Find where the given text appears and provide that cell's center as [X, Y] coordinate. 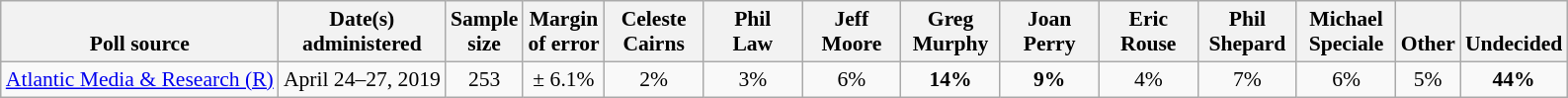
3% [753, 79]
4% [1148, 79]
7% [1247, 79]
Atlantic Media & Research (R) [140, 79]
± 6.1% [563, 79]
Poll source [140, 32]
EricRouse [1148, 32]
5% [1429, 79]
April 24–27, 2019 [362, 79]
CelesteCairns [654, 32]
9% [1049, 79]
JoanPerry [1049, 32]
Other [1429, 32]
PhilShepard [1247, 32]
Date(s)administered [362, 32]
Samplesize [484, 32]
GregMurphy [950, 32]
PhilLaw [753, 32]
Marginof error [563, 32]
Undecided [1514, 32]
44% [1514, 79]
253 [484, 79]
MichaelSpeciale [1346, 32]
14% [950, 79]
JeffMoore [852, 32]
2% [654, 79]
